Search for the cell housing the specified text and yield its [x, y] center coordinate. 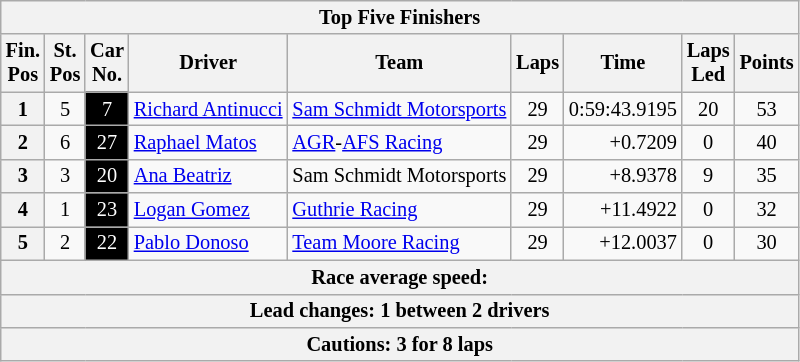
LapsLed [708, 63]
35 [767, 176]
Richard Antinucci [208, 109]
30 [767, 243]
Cautions: 3 for 8 laps [400, 344]
Team [399, 63]
7 [107, 109]
Raphael Matos [208, 142]
Race average speed: [400, 277]
22 [107, 243]
0:59:43.9195 [623, 109]
Logan Gomez [208, 210]
Team Moore Racing [399, 243]
23 [107, 210]
6 [65, 142]
St.Pos [65, 63]
9 [708, 176]
AGR-AFS Racing [399, 142]
+8.9378 [623, 176]
Lead changes: 1 between 2 drivers [400, 311]
Pablo Donoso [208, 243]
+11.4922 [623, 210]
CarNo. [107, 63]
Top Five Finishers [400, 17]
Guthrie Racing [399, 210]
40 [767, 142]
Driver [208, 63]
Points [767, 63]
32 [767, 210]
+12.0037 [623, 243]
+0.7209 [623, 142]
27 [107, 142]
4 [23, 210]
Fin.Pos [23, 63]
Time [623, 63]
53 [767, 109]
Laps [538, 63]
Ana Beatriz [208, 176]
